Extract the [X, Y] coordinate from the center of the cell holding the provided text.  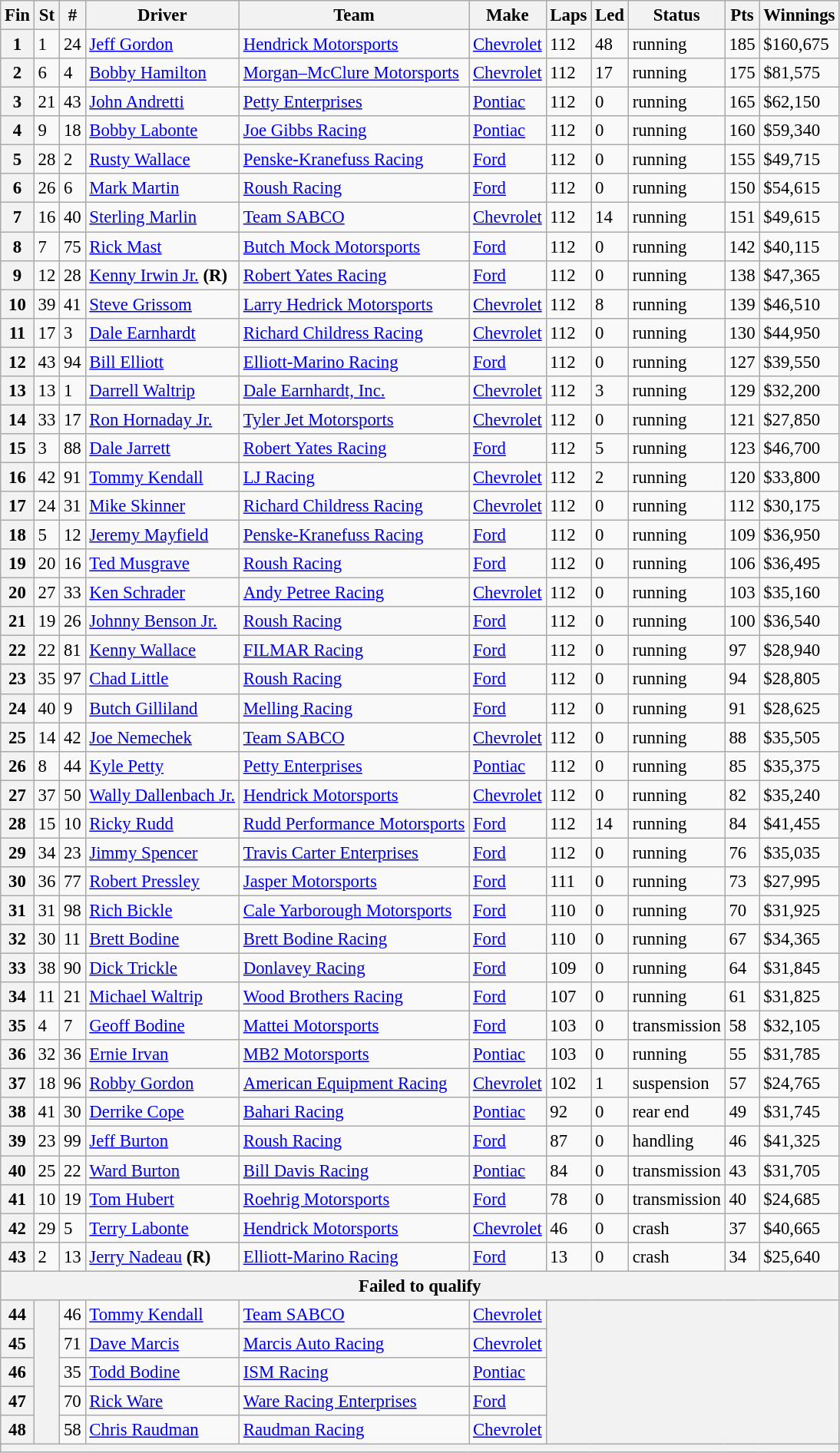
165 [742, 102]
Dale Earnhardt, Inc. [353, 391]
$31,745 [799, 1113]
Robby Gordon [162, 1084]
$32,105 [799, 1026]
Roehrig Motorsports [353, 1199]
Jeff Burton [162, 1141]
Chad Little [162, 680]
Wally Dallenbach Jr. [162, 795]
$46,510 [799, 304]
Johnny Benson Jr. [162, 621]
$47,365 [799, 275]
50 [72, 795]
$34,365 [799, 939]
Bill Davis Racing [353, 1170]
Failed to qualify [420, 1286]
100 [742, 621]
99 [72, 1141]
64 [742, 968]
$31,785 [799, 1054]
47 [18, 1401]
$81,575 [799, 73]
Ted Musgrave [162, 564]
Bill Elliott [162, 362]
67 [742, 939]
71 [72, 1343]
$33,800 [799, 477]
Wood Brothers Racing [353, 997]
Raudman Racing [353, 1430]
82 [742, 795]
$28,625 [799, 708]
Jeremy Mayfield [162, 535]
78 [568, 1199]
Kenny Wallace [162, 650]
$44,950 [799, 333]
Jasper Motorsports [353, 882]
Melling Racing [353, 708]
Butch Gilliland [162, 708]
MB2 Motorsports [353, 1054]
160 [742, 131]
$41,325 [799, 1141]
Bobby Hamilton [162, 73]
98 [72, 910]
Brett Bodine Racing [353, 939]
Rich Bickle [162, 910]
Dale Earnhardt [162, 333]
American Equipment Racing [353, 1084]
Chris Raudman [162, 1430]
Jerry Nadeau (R) [162, 1256]
Robert Pressley [162, 882]
Morgan–McClure Motorsports [353, 73]
$36,495 [799, 564]
Butch Mock Motorsports [353, 247]
$31,705 [799, 1170]
121 [742, 419]
139 [742, 304]
150 [742, 188]
rear end [676, 1113]
Cale Yarborough Motorsports [353, 910]
102 [568, 1084]
St [46, 15]
FILMAR Racing [353, 650]
$46,700 [799, 448]
Tyler Jet Motorsports [353, 419]
Dave Marcis [162, 1343]
Michael Waltrip [162, 997]
Dick Trickle [162, 968]
Travis Carter Enterprises [353, 852]
$31,925 [799, 910]
Fin [18, 15]
75 [72, 247]
Led [610, 15]
$28,940 [799, 650]
Ron Hornaday Jr. [162, 419]
55 [742, 1054]
Status [676, 15]
142 [742, 247]
Sterling Marlin [162, 217]
Marcis Auto Racing [353, 1343]
Mike Skinner [162, 506]
$25,640 [799, 1256]
49 [742, 1113]
Terry Labonte [162, 1228]
$160,675 [799, 45]
Dale Jarrett [162, 448]
61 [742, 997]
Derrike Cope [162, 1113]
Jeff Gordon [162, 45]
Kyle Petty [162, 766]
Mark Martin [162, 188]
$36,950 [799, 535]
130 [742, 333]
77 [72, 882]
Make [508, 15]
87 [568, 1141]
$49,615 [799, 217]
$32,200 [799, 391]
45 [18, 1343]
Ricky Rudd [162, 824]
185 [742, 45]
John Andretti [162, 102]
Mattei Motorsports [353, 1026]
$41,455 [799, 824]
111 [568, 882]
$27,850 [799, 419]
$59,340 [799, 131]
Joe Gibbs Racing [353, 131]
Rick Mast [162, 247]
Jimmy Spencer [162, 852]
# [72, 15]
Steve Grissom [162, 304]
$35,375 [799, 766]
Bobby Labonte [162, 131]
Darrell Waltrip [162, 391]
$31,845 [799, 968]
Ware Racing Enterprises [353, 1401]
$27,995 [799, 882]
120 [742, 477]
$49,715 [799, 160]
$30,175 [799, 506]
$62,150 [799, 102]
127 [742, 362]
Laps [568, 15]
handling [676, 1141]
96 [72, 1084]
Donlavey Racing [353, 968]
155 [742, 160]
Brett Bodine [162, 939]
Tom Hubert [162, 1199]
$24,765 [799, 1084]
Joe Nemechek [162, 737]
Ward Burton [162, 1170]
81 [72, 650]
57 [742, 1084]
$28,805 [799, 680]
$24,685 [799, 1199]
$35,240 [799, 795]
Rudd Performance Motorsports [353, 824]
106 [742, 564]
85 [742, 766]
suspension [676, 1084]
ISM Racing [353, 1372]
138 [742, 275]
Andy Petree Racing [353, 593]
175 [742, 73]
Geoff Bodine [162, 1026]
Ken Schrader [162, 593]
$35,505 [799, 737]
73 [742, 882]
$35,160 [799, 593]
90 [72, 968]
$31,825 [799, 997]
Team [353, 15]
$36,540 [799, 621]
$39,550 [799, 362]
129 [742, 391]
Rick Ware [162, 1401]
Rusty Wallace [162, 160]
Todd Bodine [162, 1372]
Winnings [799, 15]
Bahari Racing [353, 1113]
$54,615 [799, 188]
Ernie Irvan [162, 1054]
LJ Racing [353, 477]
92 [568, 1113]
$35,035 [799, 852]
123 [742, 448]
Pts [742, 15]
Kenny Irwin Jr. (R) [162, 275]
Driver [162, 15]
$40,115 [799, 247]
107 [568, 997]
Larry Hedrick Motorsports [353, 304]
151 [742, 217]
76 [742, 852]
$40,665 [799, 1228]
